Search for the cell housing the specified text and yield its [x, y] center coordinate. 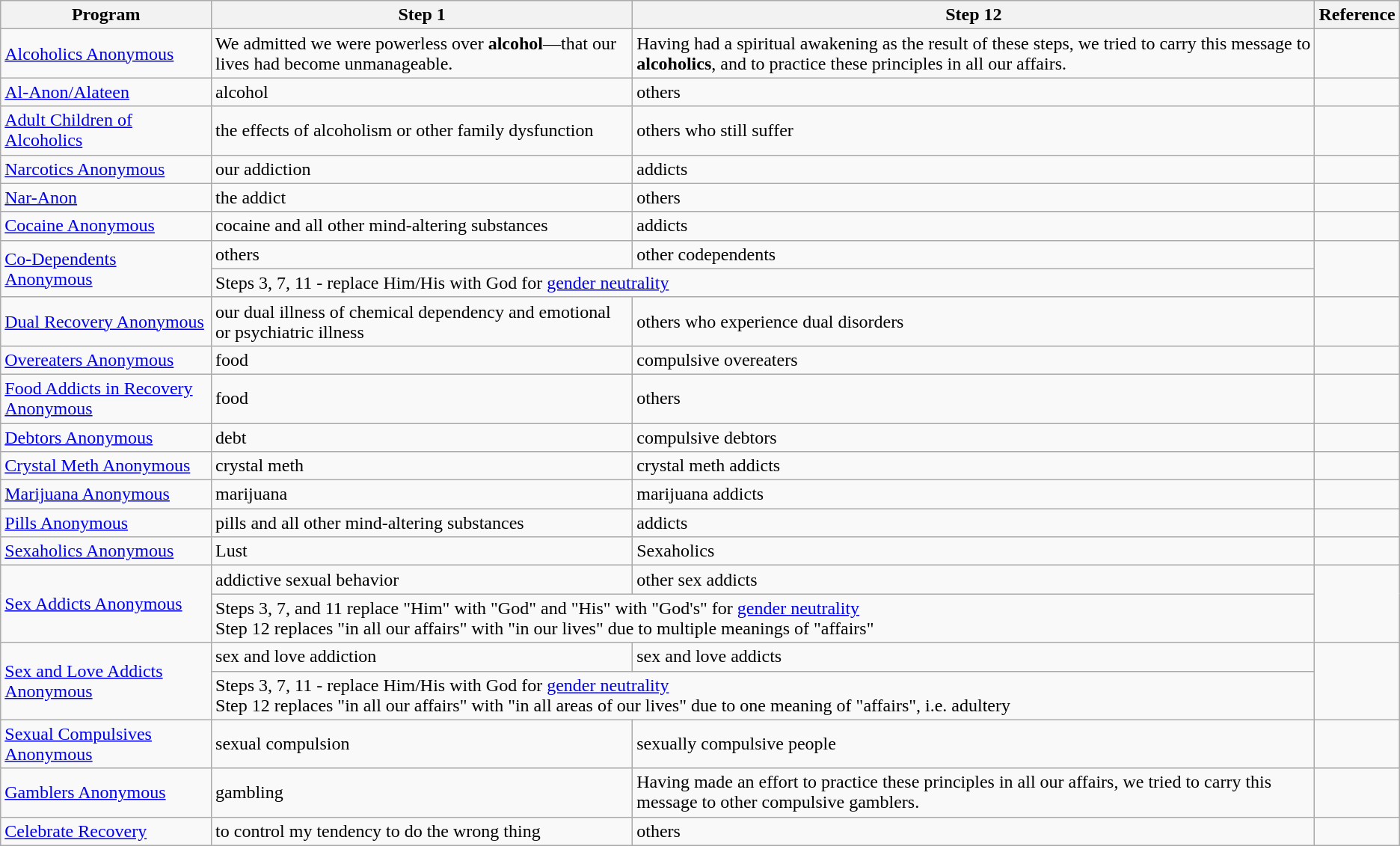
alcohol [422, 92]
Pills Anonymous [106, 523]
compulsive debtors [974, 438]
sex and love addiction [422, 657]
Overeaters Anonymous [106, 360]
crystal meth [422, 466]
Program [106, 15]
other codependents [974, 254]
addictive sexual behavior [422, 580]
Sex Addicts Anonymous [106, 604]
Co-Dependents Anonymous [106, 269]
Sexaholics Anonymous [106, 551]
our addiction [422, 169]
Cocaine Anonymous [106, 226]
Having made an effort to practice these principles in all our affairs, we tried to carry this message to other compulsive gamblers. [974, 793]
Food Addicts in Recovery Anonymous [106, 398]
Reference [1357, 15]
the effects of alcoholism or other family dysfunction [422, 130]
Lust [422, 551]
Step 1 [422, 15]
debt [422, 438]
crystal meth addicts [974, 466]
compulsive overeaters [974, 360]
the addict [422, 197]
marijuana addicts [974, 494]
Adult Children of Alcoholics [106, 130]
sexual compulsion [422, 744]
gambling [422, 793]
Steps 3, 7, 11 - replace Him/His with God for gender neutrality [763, 283]
Sexual Compulsives Anonymous [106, 744]
Celebrate Recovery [106, 831]
Dual Recovery Anonymous [106, 322]
Marijuana Anonymous [106, 494]
other sex addicts [974, 580]
Al-Anon/Alateen [106, 92]
cocaine and all other mind-altering substances [422, 226]
others who still suffer [974, 130]
others who experience dual disorders [974, 322]
Nar-Anon [106, 197]
Crystal Meth Anonymous [106, 466]
pills and all other mind-altering substances [422, 523]
marijuana [422, 494]
to control my tendency to do the wrong thing [422, 831]
sexually compulsive people [974, 744]
Alcoholics Anonymous [106, 54]
Sex and Love Addicts Anonymous [106, 681]
Sexaholics [974, 551]
Step 12 [974, 15]
Narcotics Anonymous [106, 169]
sex and love addicts [974, 657]
Gamblers Anonymous [106, 793]
our dual illness of chemical dependency and emotional or psychiatric illness [422, 322]
We admitted we were powerless over alcohol—that our lives had become unmanageable. [422, 54]
Debtors Anonymous [106, 438]
